Detect which cell encompasses the target text, then output its (X, Y) center coordinate. 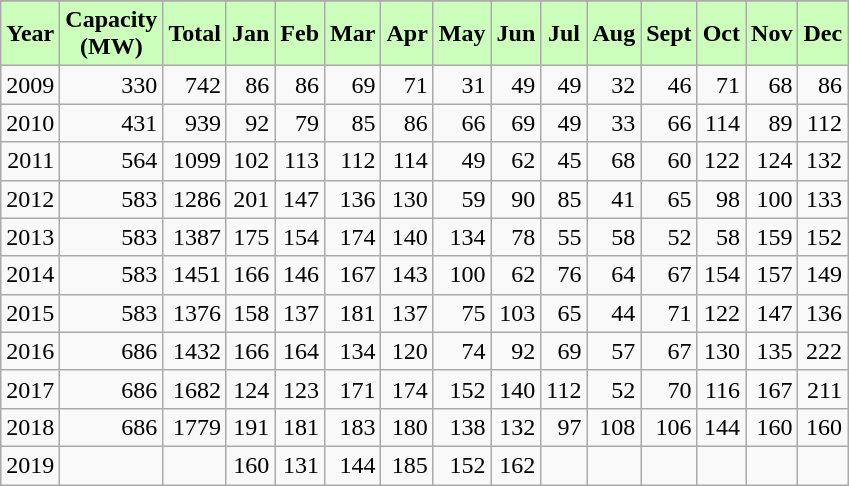
116 (721, 389)
135 (772, 351)
146 (300, 275)
Jun (516, 34)
564 (112, 161)
60 (669, 161)
75 (462, 313)
32 (614, 85)
123 (300, 389)
102 (250, 161)
201 (250, 199)
45 (564, 161)
108 (614, 427)
78 (516, 237)
70 (669, 389)
2012 (30, 199)
133 (823, 199)
120 (407, 351)
143 (407, 275)
2019 (30, 465)
157 (772, 275)
1286 (195, 199)
44 (614, 313)
May (462, 34)
1387 (195, 237)
59 (462, 199)
180 (407, 427)
2018 (30, 427)
1779 (195, 427)
183 (353, 427)
57 (614, 351)
64 (614, 275)
55 (564, 237)
1376 (195, 313)
158 (250, 313)
149 (823, 275)
2015 (30, 313)
2009 (30, 85)
79 (300, 123)
Oct (721, 34)
185 (407, 465)
131 (300, 465)
222 (823, 351)
1451 (195, 275)
33 (614, 123)
106 (669, 427)
76 (564, 275)
113 (300, 161)
90 (516, 199)
46 (669, 85)
1432 (195, 351)
98 (721, 199)
431 (112, 123)
Jan (250, 34)
2011 (30, 161)
2016 (30, 351)
103 (516, 313)
Sept (669, 34)
89 (772, 123)
Mar (353, 34)
Jul (564, 34)
1682 (195, 389)
Capacity(MW) (112, 34)
138 (462, 427)
171 (353, 389)
Year (30, 34)
175 (250, 237)
162 (516, 465)
Total (195, 34)
2010 (30, 123)
Nov (772, 34)
191 (250, 427)
164 (300, 351)
Aug (614, 34)
330 (112, 85)
Apr (407, 34)
939 (195, 123)
Dec (823, 34)
211 (823, 389)
2013 (30, 237)
74 (462, 351)
31 (462, 85)
97 (564, 427)
1099 (195, 161)
159 (772, 237)
Feb (300, 34)
2017 (30, 389)
742 (195, 85)
41 (614, 199)
2014 (30, 275)
